Extract the [X, Y] coordinate from the center of the cell holding the provided text.  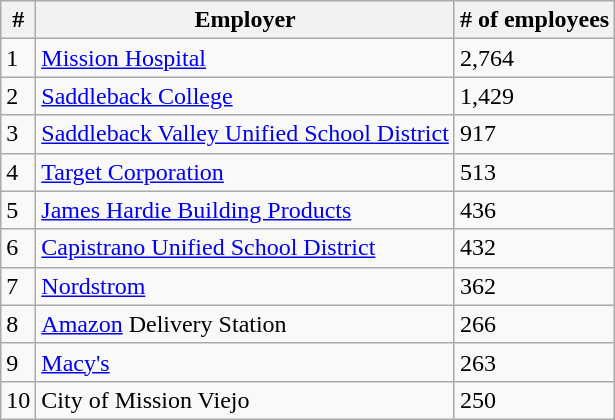
Nordstrom [246, 286]
8 [18, 324]
Target Corporation [246, 172]
436 [534, 210]
250 [534, 400]
Amazon Delivery Station [246, 324]
362 [534, 286]
1 [18, 58]
1,429 [534, 96]
9 [18, 362]
Macy's [246, 362]
City of Mission Viejo [246, 400]
2,764 [534, 58]
266 [534, 324]
3 [18, 134]
# of employees [534, 20]
513 [534, 172]
6 [18, 248]
917 [534, 134]
7 [18, 286]
263 [534, 362]
Mission Hospital [246, 58]
James Hardie Building Products [246, 210]
4 [18, 172]
Capistrano Unified School District [246, 248]
10 [18, 400]
5 [18, 210]
Saddleback Valley Unified School District [246, 134]
2 [18, 96]
Employer [246, 20]
Saddleback College [246, 96]
# [18, 20]
432 [534, 248]
